Determine the [x, y] coordinate at the center of the cell enclosing the given text.  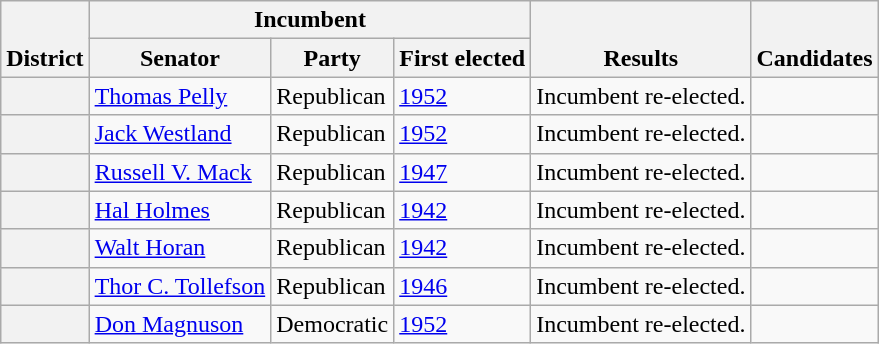
1946 [462, 286]
Russell V. Mack [180, 172]
1947 [462, 172]
First elected [462, 58]
Senator [180, 58]
Incumbent [310, 20]
Democratic [332, 324]
Hal Holmes [180, 210]
Candidates [814, 39]
Results [641, 39]
Thomas Pelly [180, 96]
Party [332, 58]
District [45, 39]
Don Magnuson [180, 324]
Thor C. Tollefson [180, 286]
Jack Westland [180, 134]
Walt Horan [180, 248]
